Return the [X, Y] coordinate for the center point of the cell that contains the specified text.  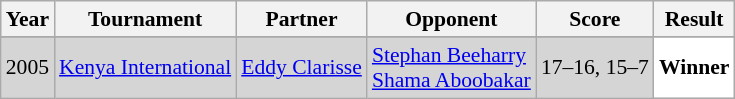
Opponent [452, 19]
Winner [694, 68]
Result [694, 19]
Kenya International [145, 68]
Eddy Clarisse [302, 68]
Partner [302, 19]
2005 [28, 68]
Year [28, 19]
17–16, 15–7 [595, 68]
Score [595, 19]
Stephan Beeharry Shama Aboobakar [452, 68]
Tournament [145, 19]
